Determine the [x, y] coordinate at the center of the cell enclosing the given text.  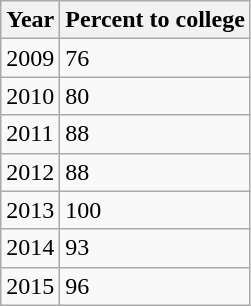
2012 [30, 172]
93 [156, 248]
2014 [30, 248]
2011 [30, 134]
Year [30, 20]
80 [156, 96]
2009 [30, 58]
100 [156, 210]
2013 [30, 210]
2015 [30, 286]
76 [156, 58]
2010 [30, 96]
96 [156, 286]
Percent to college [156, 20]
